Extract the [x, y] coordinate from the center of the cell holding the provided text.  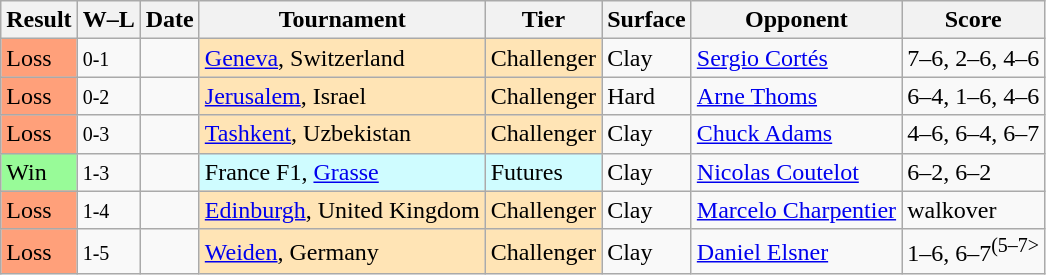
1-4 [108, 210]
Jerusalem, Israel [342, 96]
0-3 [108, 134]
6–4, 1–6, 4–6 [974, 96]
Opponent [796, 20]
W–L [108, 20]
Tournament [342, 20]
Chuck Adams [796, 134]
Daniel Elsner [796, 252]
Sergio Cortés [796, 58]
Tier [543, 20]
1-3 [108, 172]
4–6, 6–4, 6–7 [974, 134]
7–6, 2–6, 4–6 [974, 58]
walkover [974, 210]
Geneva, Switzerland [342, 58]
Date [170, 20]
Score [974, 20]
Hard [647, 96]
Futures [543, 172]
France F1, Grasse [342, 172]
0-2 [108, 96]
Result [39, 20]
Tashkent, Uzbekistan [342, 134]
1–6, 6–7(5–7> [974, 252]
Win [39, 172]
1-5 [108, 252]
Surface [647, 20]
0-1 [108, 58]
Marcelo Charpentier [796, 210]
6–2, 6–2 [974, 172]
Arne Thoms [796, 96]
Edinburgh, United Kingdom [342, 210]
Nicolas Coutelot [796, 172]
Weiden, Germany [342, 252]
